Extract the (X, Y) coordinate from the center of the cell holding the provided text.  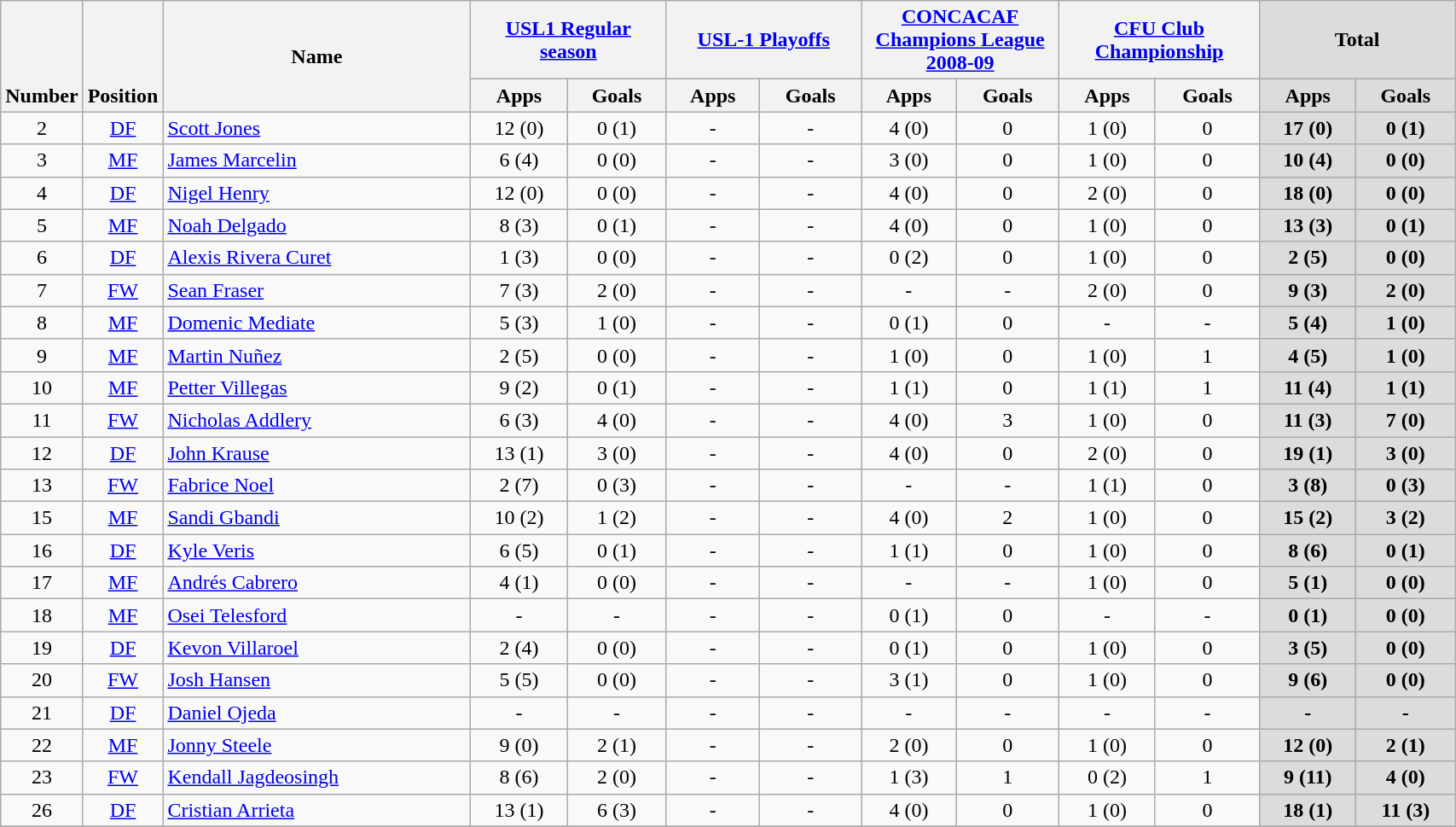
2 (7) (519, 486)
26 (42, 810)
18 (1) (1308, 810)
Petter Villegas (317, 387)
18 (42, 615)
Osei Telesford (317, 615)
4 (42, 193)
9 (0) (519, 745)
13 (42, 486)
7 (3) (519, 290)
3 (2) (1406, 518)
Sean Fraser (317, 290)
8 (42, 323)
5 (5) (519, 680)
10 (42, 387)
Domenic Mediate (317, 323)
9 (11) (1308, 777)
Total (1358, 40)
10 (4) (1308, 160)
15 (2) (1308, 518)
3 (5) (1308, 648)
CONCACAF Champions League 2008-09 (960, 40)
John Krause (317, 453)
James Marcelin (317, 160)
12 (42, 453)
Martin Nuñez (317, 355)
5 (42, 225)
Fabrice Noel (317, 486)
7 (42, 290)
15 (42, 518)
2 (4) (519, 648)
11 (42, 420)
21 (42, 713)
Sandi Gbandi (317, 518)
5 (3) (519, 323)
USL-1 Playoffs (764, 40)
4 (5) (1308, 355)
3 (1) (909, 680)
16 (42, 550)
3 (8) (1308, 486)
9 (6) (1308, 680)
9 (3) (1308, 290)
Name (317, 56)
19 (42, 648)
Nigel Henry (317, 193)
Andrés Cabrero (317, 583)
7 (0) (1406, 420)
6 (42, 258)
19 (1) (1308, 453)
6 (5) (519, 550)
22 (42, 745)
13 (3) (1308, 225)
Josh Hansen (317, 680)
Number (42, 56)
Noah Delgado (317, 225)
Jonny Steele (317, 745)
Kevon Villaroel (317, 648)
9 (2) (519, 387)
Daniel Ojeda (317, 713)
23 (42, 777)
18 (0) (1308, 193)
USL1 Regular season (568, 40)
5 (4) (1308, 323)
8 (3) (519, 225)
11 (4) (1308, 387)
17 (42, 583)
17 (0) (1308, 128)
1 (2) (617, 518)
Nicholas Addlery (317, 420)
Kendall Jagdeosingh (317, 777)
5 (1) (1308, 583)
Position (123, 56)
20 (42, 680)
10 (2) (519, 518)
CFU Club Championship (1160, 40)
6 (4) (519, 160)
Scott Jones (317, 128)
Kyle Veris (317, 550)
Alexis Rivera Curet (317, 258)
9 (42, 355)
Cristian Arrieta (317, 810)
4 (1) (519, 583)
